Find where the given text appears and provide that cell's center as (x, y) coordinate. 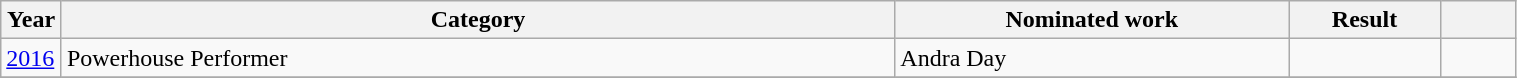
Category (478, 20)
Result (1365, 20)
Powerhouse Performer (478, 58)
2016 (32, 58)
Andra Day (1092, 58)
Year (32, 20)
Nominated work (1092, 20)
